Search for the cell housing the specified text and yield its [X, Y] center coordinate. 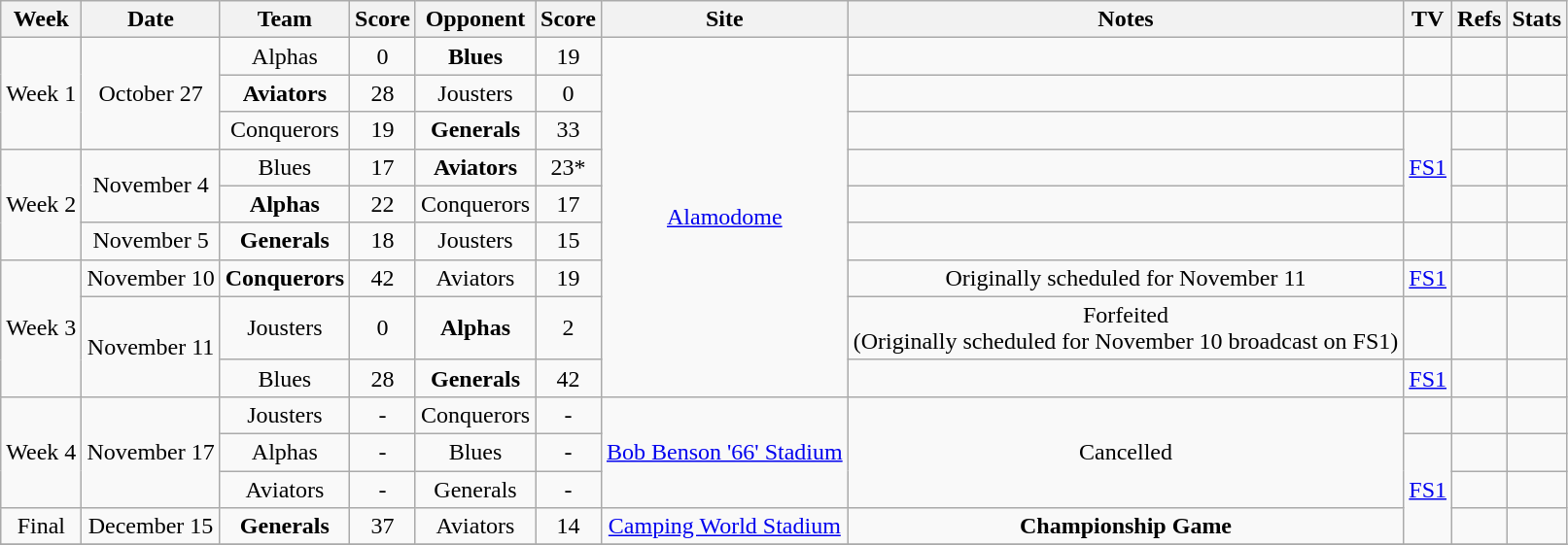
November 5 [151, 241]
14 [569, 527]
Opponent [474, 19]
Notes [1126, 19]
Site [724, 19]
Championship Game [1126, 527]
November 11 [151, 346]
37 [383, 527]
Originally scheduled for November 11 [1126, 278]
2 [569, 328]
October 27 [151, 93]
November 10 [151, 278]
23* [569, 167]
November 4 [151, 186]
December 15 [151, 527]
Alamodome [724, 218]
Team [284, 19]
Week 3 [41, 328]
Date [151, 19]
Week [41, 19]
Stats [1537, 19]
November 17 [151, 452]
15 [569, 241]
Camping World Stadium [724, 527]
Forfeited(Originally scheduled for November 10 broadcast on FS1) [1126, 328]
33 [569, 130]
Cancelled [1126, 452]
22 [383, 204]
Week 2 [41, 204]
18 [383, 241]
TV [1428, 19]
Refs [1480, 19]
Final [41, 527]
Week 1 [41, 93]
Week 4 [41, 452]
Bob Benson '66' Stadium [724, 452]
